Extract the (x, y) coordinate from the center of the cell holding the provided text.  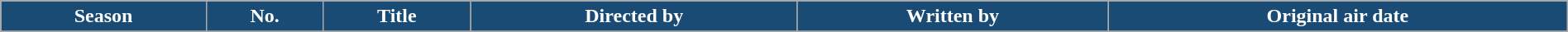
Original air date (1338, 16)
Title (397, 16)
Written by (953, 16)
Directed by (633, 16)
Season (104, 16)
No. (265, 16)
